Return the (X, Y) coordinate for the center point of the cell that contains the specified text.  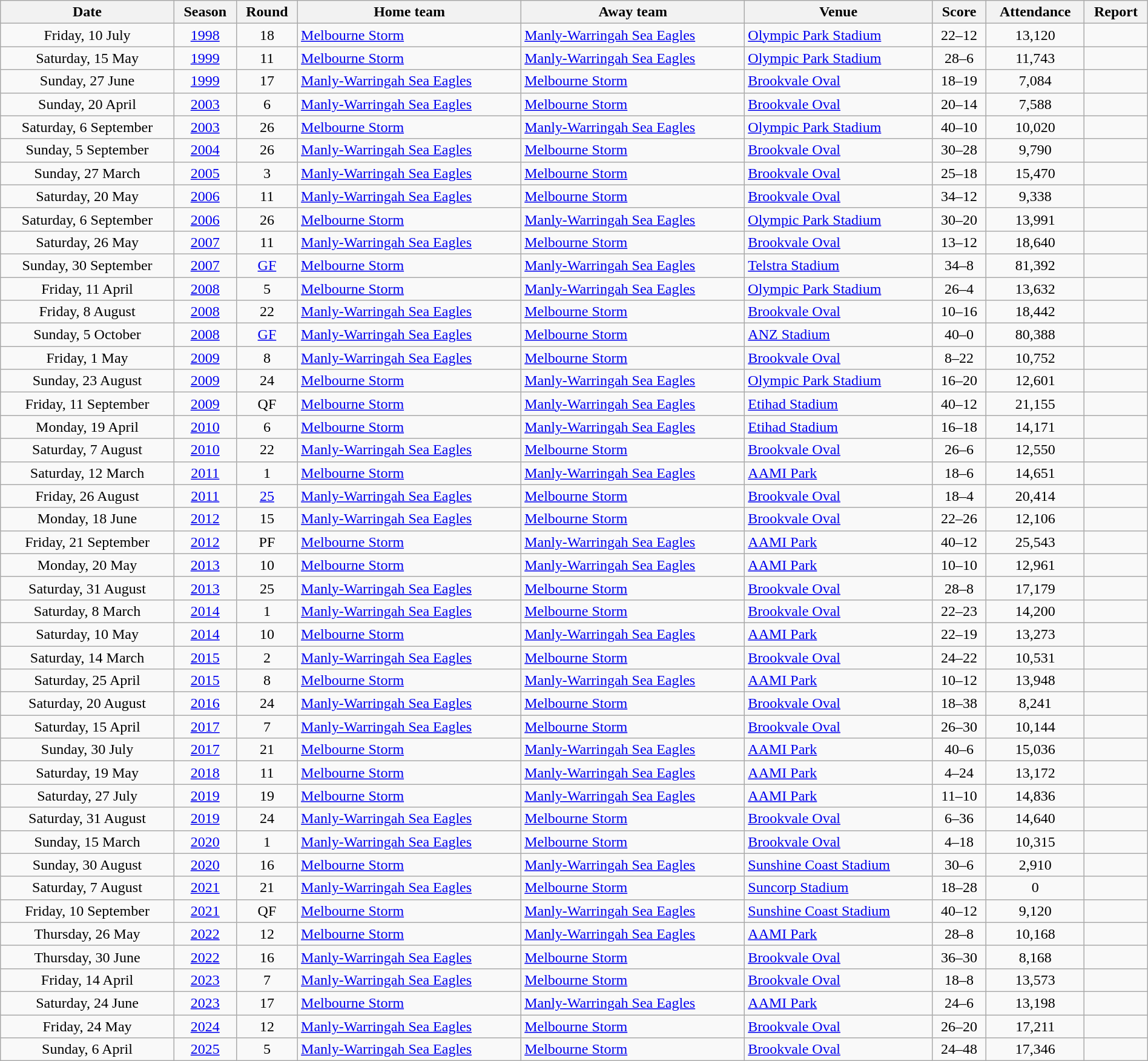
Saturday, 20 August (87, 704)
Saturday, 8 March (87, 611)
10,531 (1035, 657)
Saturday, 26 May (87, 242)
19 (266, 796)
Friday, 11 September (87, 404)
Saturday, 27 July (87, 796)
2004 (205, 150)
18–4 (959, 496)
22–23 (959, 611)
34–12 (959, 196)
16–18 (959, 427)
30–28 (959, 150)
Friday, 26 August (87, 496)
Telstra Stadium (839, 265)
81,392 (1035, 265)
40–6 (959, 750)
PF (266, 542)
Monday, 19 April (87, 427)
12,550 (1035, 450)
Friday, 10 July (87, 35)
3 (266, 173)
11–10 (959, 796)
13–12 (959, 242)
2,910 (1035, 865)
14,171 (1035, 427)
17,179 (1035, 588)
24–6 (959, 1003)
24–48 (959, 1049)
Home team (409, 12)
20–14 (959, 104)
15,036 (1035, 750)
2016 (205, 704)
2024 (205, 1026)
18–19 (959, 81)
Saturday, 10 May (87, 634)
12,601 (1035, 381)
Sunday, 30 August (87, 865)
Suncorp Stadium (839, 888)
Sunday, 5 October (87, 335)
ANZ Stadium (839, 335)
10,752 (1035, 358)
8–22 (959, 358)
Friday, 11 April (87, 289)
6–36 (959, 819)
40–0 (959, 335)
Sunday, 30 July (87, 750)
25,543 (1035, 542)
Friday, 1 May (87, 358)
Sunday, 6 April (87, 1049)
13,273 (1035, 634)
Sunday, 27 March (87, 173)
36–30 (959, 957)
Saturday, 15 April (87, 727)
24–22 (959, 657)
18,442 (1035, 312)
25–18 (959, 173)
2 (266, 657)
Friday, 10 September (87, 911)
Sunday, 20 April (87, 104)
Date (87, 12)
18 (266, 35)
9,790 (1035, 150)
Saturday, 20 May (87, 196)
2018 (205, 773)
13,120 (1035, 35)
9,120 (1035, 911)
8,241 (1035, 704)
2005 (205, 173)
10,168 (1035, 934)
18,640 (1035, 242)
26–30 (959, 727)
17,346 (1035, 1049)
Friday, 8 August (87, 312)
7,588 (1035, 104)
13,948 (1035, 681)
Friday, 24 May (87, 1026)
14,836 (1035, 796)
30–20 (959, 219)
Away team (633, 12)
Saturday, 25 April (87, 681)
11,743 (1035, 58)
4–18 (959, 842)
18–38 (959, 704)
14,651 (1035, 473)
1998 (205, 35)
18–8 (959, 980)
4–24 (959, 773)
8,168 (1035, 957)
Sunday, 15 March (87, 842)
Sunday, 23 August (87, 381)
Report (1117, 12)
13,632 (1035, 289)
7,084 (1035, 81)
13,573 (1035, 980)
12,961 (1035, 565)
Friday, 14 April (87, 980)
28–6 (959, 58)
17,211 (1035, 1026)
22–19 (959, 634)
30–6 (959, 865)
18–6 (959, 473)
15,470 (1035, 173)
14,200 (1035, 611)
20,414 (1035, 496)
Attendance (1035, 12)
10–10 (959, 565)
34–8 (959, 265)
21,155 (1035, 404)
0 (1035, 888)
Monday, 20 May (87, 565)
2025 (205, 1049)
Saturday, 14 March (87, 657)
9,338 (1035, 196)
Sunday, 30 September (87, 265)
16–20 (959, 381)
26–4 (959, 289)
10–12 (959, 681)
Venue (839, 12)
12,106 (1035, 519)
Sunday, 27 June (87, 81)
14,640 (1035, 819)
Thursday, 30 June (87, 957)
18–28 (959, 888)
13,172 (1035, 773)
Round (266, 12)
10,144 (1035, 727)
15 (266, 519)
22–12 (959, 35)
13,991 (1035, 219)
40–10 (959, 127)
Saturday, 15 May (87, 58)
13,198 (1035, 1003)
Thursday, 26 May (87, 934)
10,020 (1035, 127)
Score (959, 12)
Season (205, 12)
Friday, 21 September (87, 542)
10–16 (959, 312)
Monday, 18 June (87, 519)
Saturday, 19 May (87, 773)
Sunday, 5 September (87, 150)
22–26 (959, 519)
Saturday, 12 March (87, 473)
Saturday, 24 June (87, 1003)
80,388 (1035, 335)
26–6 (959, 450)
26–20 (959, 1026)
10,315 (1035, 842)
